Identify which cell holds the provided text, then report its (X, Y) central coordinate. 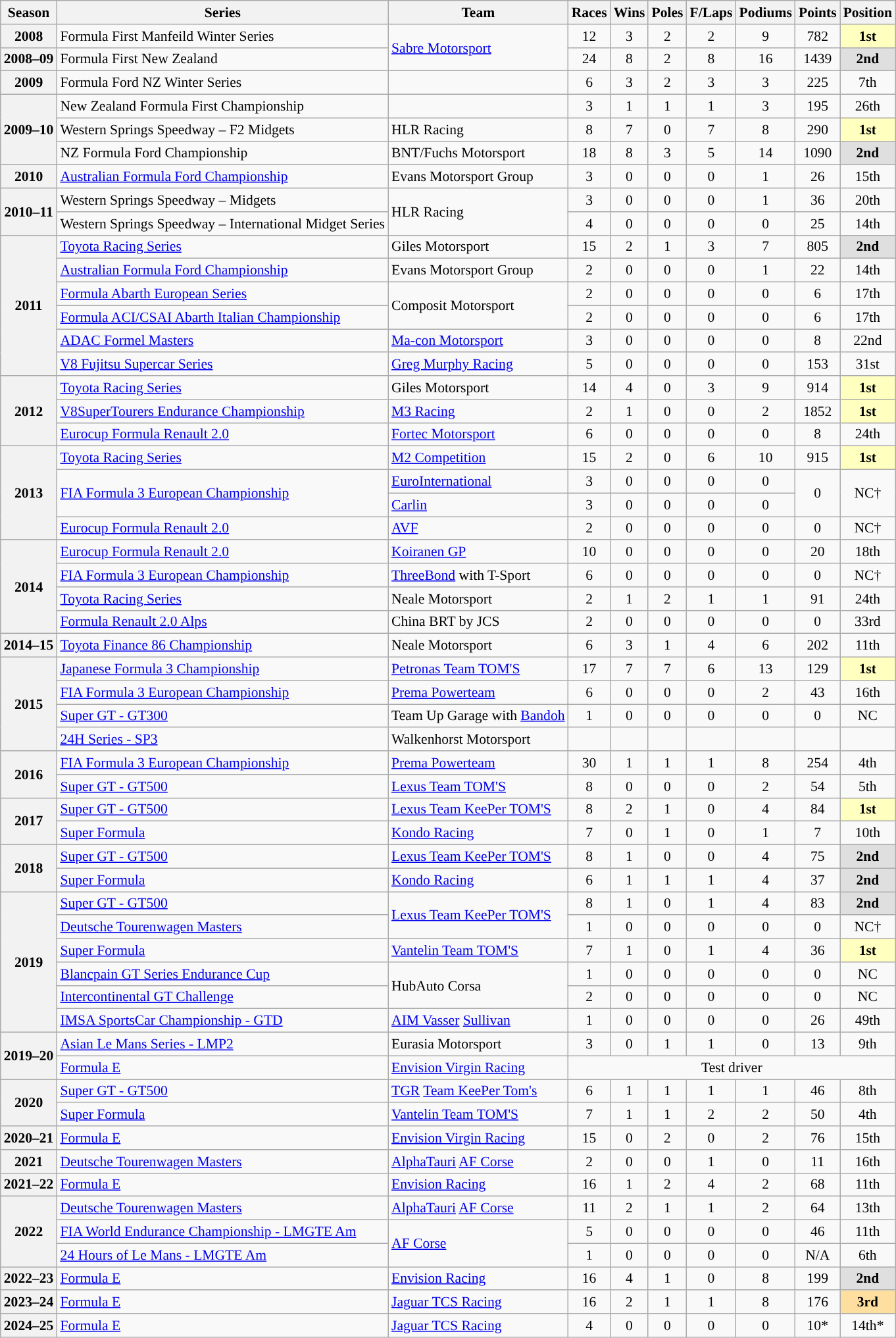
12 (589, 36)
V8 Fujitsu Supercar Series (222, 365)
25 (818, 224)
F/Laps (710, 13)
1852 (818, 411)
2010 (29, 177)
V8SuperTourers Endurance Championship (222, 411)
1439 (818, 59)
153 (818, 365)
83 (818, 904)
2014–15 (29, 646)
Podiums (766, 13)
2014 (29, 587)
Formula Abarth European Series (222, 294)
1090 (818, 153)
Test driver (732, 1068)
18th (868, 552)
Western Springs Speedway – Midgets (222, 200)
290 (818, 130)
2022 (29, 1232)
199 (818, 1279)
Lexus Team TOM'S (478, 786)
2013 (29, 493)
Greg Murphy Racing (478, 365)
176 (818, 1302)
20th (868, 200)
14th* (868, 1325)
30 (589, 763)
Team Up Garage with Bandoh (478, 716)
2018 (29, 869)
2024–25 (29, 1325)
N/A (818, 1255)
Eurasia Motorsport (478, 1044)
129 (818, 669)
Koiranen GP (478, 552)
9th (868, 1044)
2020 (29, 1103)
Intercontinental GT Challenge (222, 997)
915 (818, 458)
254 (818, 763)
ADAC Formel Masters (222, 341)
Western Springs Speedway – International Midget Series (222, 224)
Composit Motorsport (478, 305)
2017 (29, 821)
2019 (29, 962)
195 (818, 107)
2020–21 (29, 1138)
Formula First Manfeild Winter Series (222, 36)
Formula Renault 2.0 Alps (222, 622)
22 (818, 270)
202 (818, 646)
2010–11 (29, 212)
Series (222, 13)
Fortec Motorsport (478, 434)
2021–22 (29, 1185)
Races (589, 13)
Position (868, 13)
43 (818, 692)
54 (818, 786)
3rd (868, 1302)
2019–20 (29, 1056)
NZ Formula Ford Championship (222, 153)
Asian Le Mans Series - LMP2 (222, 1044)
24 (589, 59)
5th (868, 786)
Points (818, 13)
2008 (29, 36)
China BRT by JCS (478, 622)
Formula First New Zealand (222, 59)
8th (868, 1091)
Sabre Motorsport (478, 47)
FIA World Endurance Championship - LMGTE Am (222, 1232)
13th (868, 1208)
24H Series - SP3 (222, 740)
M3 Racing (478, 411)
EuroInternational (478, 482)
IMSA SportsCar Championship - GTD (222, 1021)
22nd (868, 341)
33rd (868, 622)
M2 Competition (478, 458)
AF Corse (478, 1244)
75 (818, 857)
HubAuto Corsa (478, 986)
TGR Team KeePer Tom's (478, 1091)
17 (589, 669)
225 (818, 83)
2016 (29, 774)
10th (868, 833)
Ma-con Motorsport (478, 341)
2021 (29, 1162)
Blancpain GT Series Endurance Cup (222, 974)
76 (818, 1138)
6th (868, 1255)
2009–10 (29, 130)
AVF (478, 528)
AIM Vasser Sullivan (478, 1021)
2012 (29, 411)
Carlin (478, 505)
84 (818, 810)
24 Hours of Le Mans - LMGTE Am (222, 1255)
20 (818, 552)
Season (29, 13)
2008–09 (29, 59)
91 (818, 599)
Super GT - GT300 (222, 716)
Toyota Finance 86 Championship (222, 646)
50 (818, 1115)
2015 (29, 704)
26th (868, 107)
914 (818, 388)
782 (818, 36)
2022–23 (29, 1279)
BNT/Fuchs Motorsport (478, 153)
Team (478, 13)
805 (818, 247)
37 (818, 880)
68 (818, 1185)
ThreeBond with T-Sport (478, 575)
18 (589, 153)
Poles (667, 13)
Petronas Team TOM'S (478, 669)
Formula ACI/CSAI Abarth Italian Championship (222, 317)
2009 (29, 83)
7th (868, 83)
Japanese Formula 3 Championship (222, 669)
2023–24 (29, 1302)
49th (868, 1021)
31st (868, 365)
Walkenhorst Motorsport (478, 740)
10* (818, 1325)
Western Springs Speedway – F2 Midgets (222, 130)
2011 (29, 305)
64 (818, 1208)
Wins (630, 13)
Formula Ford NZ Winter Series (222, 83)
New Zealand Formula First Championship (222, 107)
